For the text-containing cell, return its midpoint in [x, y] coordinate format. 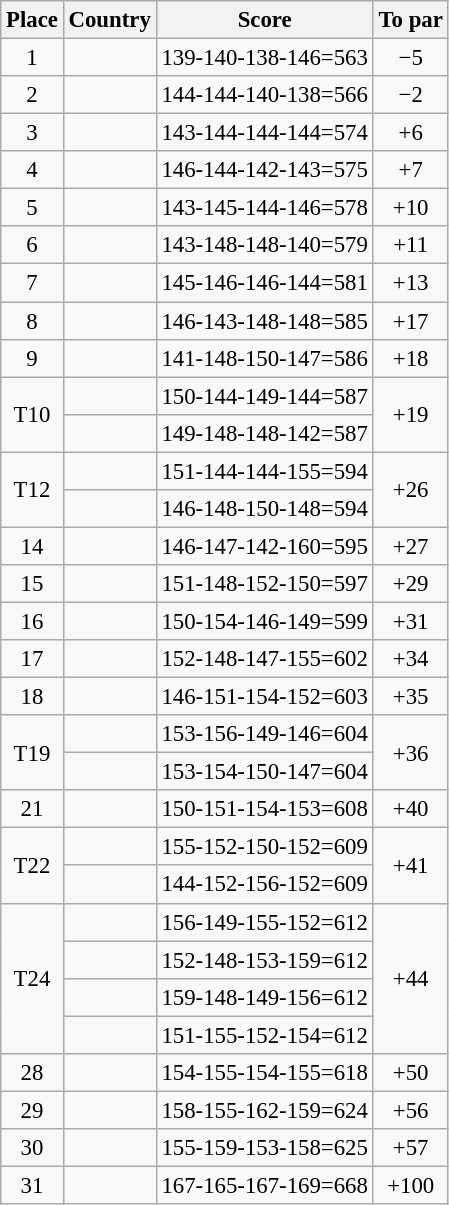
151-148-152-150=597 [264, 584]
155-159-153-158=625 [264, 1148]
+56 [410, 1110]
150-154-146-149=599 [264, 621]
+11 [410, 245]
153-156-149-146=604 [264, 734]
141-148-150-147=586 [264, 358]
+31 [410, 621]
149-148-148-142=587 [264, 433]
8 [32, 321]
+18 [410, 358]
146-151-154-152=603 [264, 697]
+50 [410, 1073]
+40 [410, 809]
+10 [410, 208]
6 [32, 245]
28 [32, 1073]
+44 [410, 978]
144-152-156-152=609 [264, 885]
+6 [410, 133]
−2 [410, 95]
18 [32, 697]
+35 [410, 697]
154-155-154-155=618 [264, 1073]
5 [32, 208]
139-140-138-146=563 [264, 58]
14 [32, 546]
153-154-150-147=604 [264, 772]
T24 [32, 978]
29 [32, 1110]
+13 [410, 283]
Score [264, 20]
31 [32, 1185]
150-144-149-144=587 [264, 396]
T22 [32, 866]
16 [32, 621]
T10 [32, 414]
+26 [410, 490]
146-147-142-160=595 [264, 546]
146-148-150-148=594 [264, 509]
143-145-144-146=578 [264, 208]
151-144-144-155=594 [264, 471]
+19 [410, 414]
146-144-142-143=575 [264, 170]
17 [32, 659]
143-148-148-140=579 [264, 245]
143-144-144-144=574 [264, 133]
T12 [32, 490]
146-143-148-148=585 [264, 321]
T19 [32, 752]
156-149-155-152=612 [264, 922]
30 [32, 1148]
167-165-167-169=668 [264, 1185]
+34 [410, 659]
+17 [410, 321]
2 [32, 95]
Country [110, 20]
145-146-146-144=581 [264, 283]
158-155-162-159=624 [264, 1110]
+100 [410, 1185]
To par [410, 20]
+27 [410, 546]
7 [32, 283]
9 [32, 358]
4 [32, 170]
−5 [410, 58]
Place [32, 20]
+7 [410, 170]
3 [32, 133]
144-144-140-138=566 [264, 95]
150-151-154-153=608 [264, 809]
15 [32, 584]
+36 [410, 752]
21 [32, 809]
152-148-147-155=602 [264, 659]
+41 [410, 866]
152-148-153-159=612 [264, 960]
+57 [410, 1148]
1 [32, 58]
159-148-149-156=612 [264, 997]
+29 [410, 584]
151-155-152-154=612 [264, 1035]
155-152-150-152=609 [264, 847]
